From the cell containing the given text, extract its center point as (X, Y) coordinate. 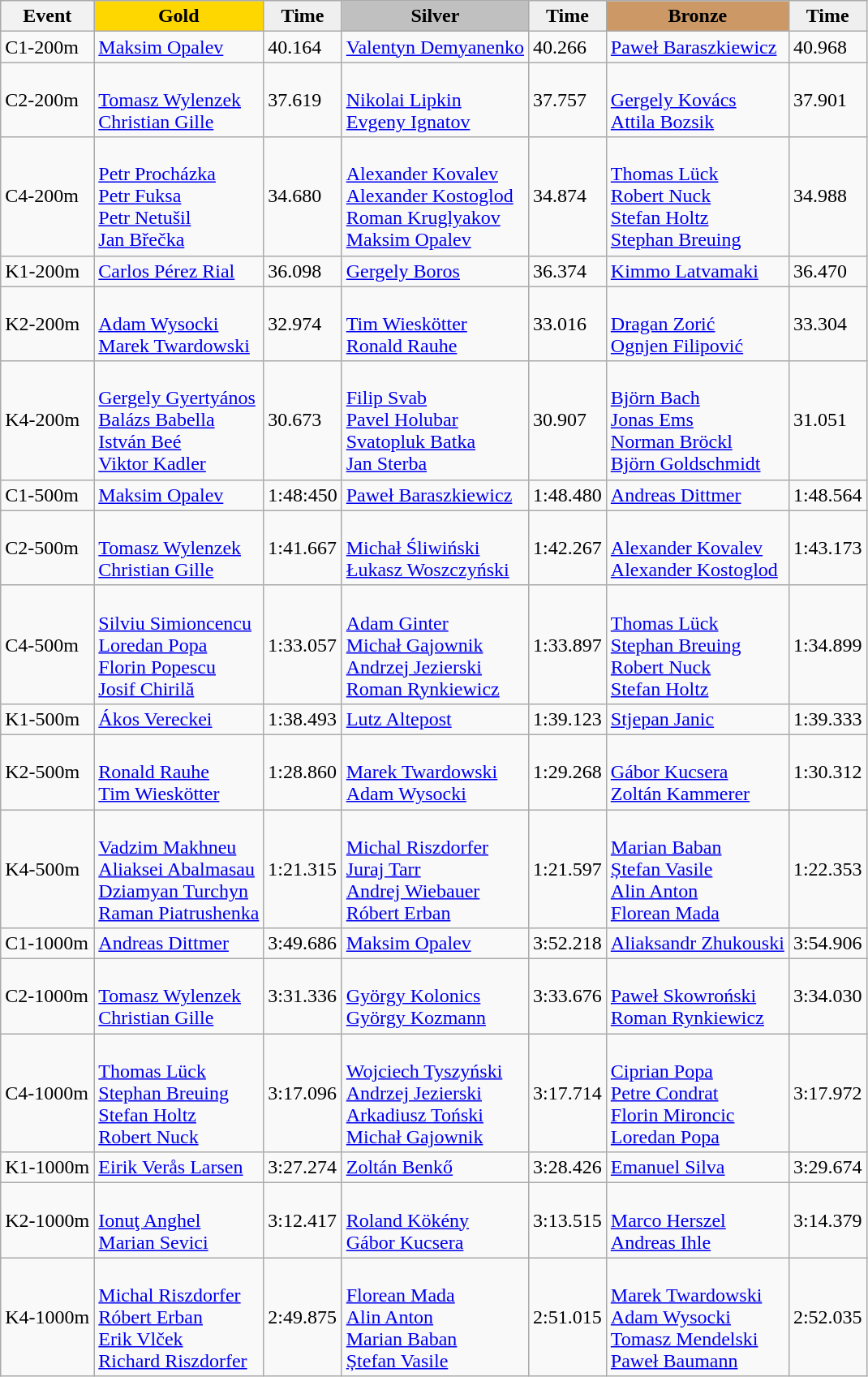
3:14.379 (827, 1220)
Aliaksandr Zhukouski (698, 944)
Ciprian PopaPetre CondratFlorin MironcicLoredan Popa (698, 1093)
K4-200m (47, 420)
40.968 (827, 47)
Thomas LückStephan BreuingStefan HoltzRobert Nuck (178, 1093)
2:49.875 (303, 1317)
1:33.057 (303, 644)
Silviu SimioncencuLoredan PopaFlorin PopescuJosif Chirilă (178, 644)
1:39.123 (568, 719)
Zoltán Benkő (435, 1168)
Petr ProcházkaPetr FuksaPetr NetušilJan Břečka (178, 196)
3:29.674 (827, 1168)
C4-1000m (47, 1093)
Wojciech TyszyńskiAndrzej JezierskiArkadiusz TońskiMichał Gajownik (435, 1093)
3:17.972 (827, 1093)
Adam GinterMichał GajownikAndrzej JezierskiRoman Rynkiewicz (435, 644)
Roland KökényGábor Kucsera (435, 1220)
1:21.315 (303, 869)
Ionuţ AnghelMarian Sevici (178, 1220)
1:39.333 (827, 719)
3:17.096 (303, 1093)
Alexander KovalevAlexander KostoglodRoman KruglyakovMaksim Opalev (435, 196)
3:54.906 (827, 944)
K1-1000m (47, 1168)
K2-1000m (47, 1220)
Filip SvabPavel HolubarSvatopluk BatkaJan Sterba (435, 420)
1:29.268 (568, 772)
Marco HerszelAndreas Ihle (698, 1220)
Thomas LückRobert NuckStefan HoltzStephan Breuing (698, 196)
3:49.686 (303, 944)
Björn BachJonas EmsNorman BröcklBjörn Goldschmidt (698, 420)
C2-500m (47, 548)
K1-500m (47, 719)
1:30.312 (827, 772)
C4-500m (47, 644)
K2-500m (47, 772)
3:17.714 (568, 1093)
K1-200m (47, 271)
Paweł SkowrońskiRoman Rynkiewicz (698, 996)
C4-200m (47, 196)
Eirik Verås Larsen (178, 1168)
37.757 (568, 100)
Tim WieskötterRonald Rauhe (435, 324)
33.016 (568, 324)
1:48:450 (303, 495)
3:31.336 (303, 996)
36.374 (568, 271)
Thomas LückStephan BreuingRobert NuckStefan Holtz (698, 644)
Marek TwardowskiAdam Wysocki (435, 772)
40.164 (303, 47)
Emanuel Silva (698, 1168)
Marek TwardowskiAdam WysockiTomasz MendelskiPaweł Baumann (698, 1317)
1:43.173 (827, 548)
37.619 (303, 100)
30.673 (303, 420)
1:28.860 (303, 772)
Silver (435, 16)
1:34.899 (827, 644)
Kimmo Latvamaki (698, 271)
Lutz Altepost (435, 719)
1:41.667 (303, 548)
Vadzim MakhneuAliaksei AbalmasauDziamyan TurchynRaman Piatrushenka (178, 869)
1:38.493 (303, 719)
Carlos Pérez Rial (178, 271)
33.304 (827, 324)
1:22.353 (827, 869)
György KolonicsGyörgy Kozmann (435, 996)
Event (47, 16)
34.680 (303, 196)
Ronald RauheTim Wieskötter (178, 772)
3:52.218 (568, 944)
Dragan ZorićOgnjen Filipović (698, 324)
Gergely KovácsAttila Bozsik (698, 100)
3:27.274 (303, 1168)
Adam WysockiMarek Twardowski (178, 324)
K4-1000m (47, 1317)
C2-200m (47, 100)
K2-200m (47, 324)
3:33.676 (568, 996)
K4-500m (47, 869)
Marian BabanȘtefan VasileAlin AntonFlorean Mada (698, 869)
1:21.597 (568, 869)
36.470 (827, 271)
Ákos Vereckei (178, 719)
Gergely GyertyánosBalázs BabellaIstván BeéViktor Kadler (178, 420)
C1-500m (47, 495)
1:33.897 (568, 644)
3:13.515 (568, 1220)
2:51.015 (568, 1317)
Alexander KovalevAlexander Kostoglod (698, 548)
Stjepan Janic (698, 719)
3:28.426 (568, 1168)
Michal RiszdorferJuraj TarrAndrej WiebauerRóbert Erban (435, 869)
34.988 (827, 196)
Gábor KucseraZoltán Kammerer (698, 772)
Bronze (698, 16)
C1-200m (47, 47)
C2-1000m (47, 996)
Gold (178, 16)
1:48.480 (568, 495)
Michał ŚliwińskiŁukasz Woszczyński (435, 548)
1:42.267 (568, 548)
3:34.030 (827, 996)
40.266 (568, 47)
Gergely Boros (435, 271)
2:52.035 (827, 1317)
34.874 (568, 196)
C1-1000m (47, 944)
Valentyn Demyanenko (435, 47)
36.098 (303, 271)
3:12.417 (303, 1220)
1:48.564 (827, 495)
30.907 (568, 420)
Florean MadaAlin AntonMarian BabanȘtefan Vasile (435, 1317)
32.974 (303, 324)
Nikolai LipkinEvgeny Ignatov (435, 100)
37.901 (827, 100)
31.051 (827, 420)
Michal RiszdorferRóbert ErbanErik VlčekRichard Riszdorfer (178, 1317)
